Extract the [x, y] coordinate from the center of the cell holding the provided text.  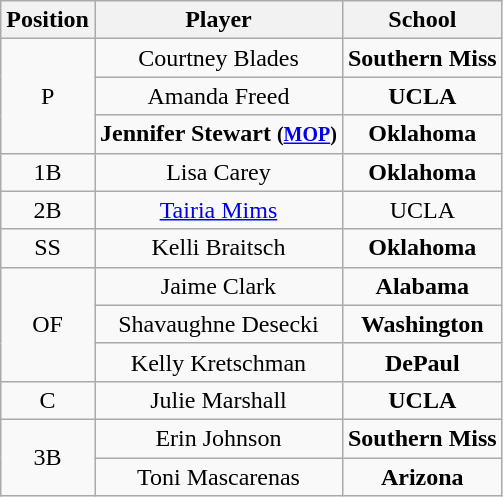
DePaul [422, 362]
Julie Marshall [218, 400]
1B [48, 172]
C [48, 400]
Jaime Clark [218, 286]
School [422, 20]
SS [48, 248]
Courtney Blades [218, 58]
Kelli Braitsch [218, 248]
Shavaughne Desecki [218, 324]
OF [48, 324]
2B [48, 210]
Lisa Carey [218, 172]
Player [218, 20]
Amanda Freed [218, 96]
Arizona [422, 477]
P [48, 96]
Toni Mascarenas [218, 477]
Tairia Mims [218, 210]
Jennifer Stewart (MOP) [218, 134]
3B [48, 457]
Erin Johnson [218, 438]
Alabama [422, 286]
Washington [422, 324]
Position [48, 20]
Kelly Kretschman [218, 362]
